Provide the (X, Y) coordinate of the cell's center where the given text is located.  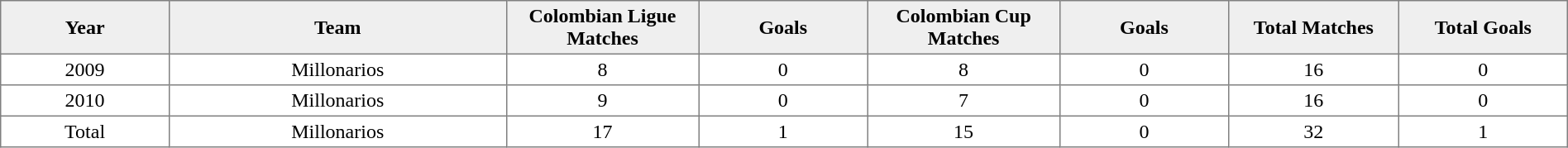
Total Matches (1313, 27)
Team (337, 27)
Colombian Ligue Matches (602, 27)
Colombian Cup Matches (964, 27)
9 (602, 101)
Total (85, 131)
2010 (85, 101)
17 (602, 131)
15 (964, 131)
32 (1313, 131)
Year (85, 27)
2009 (85, 69)
Total Goals (1483, 27)
7 (964, 101)
